Provide the (X, Y) coordinate of the cell's center where the given text is located.  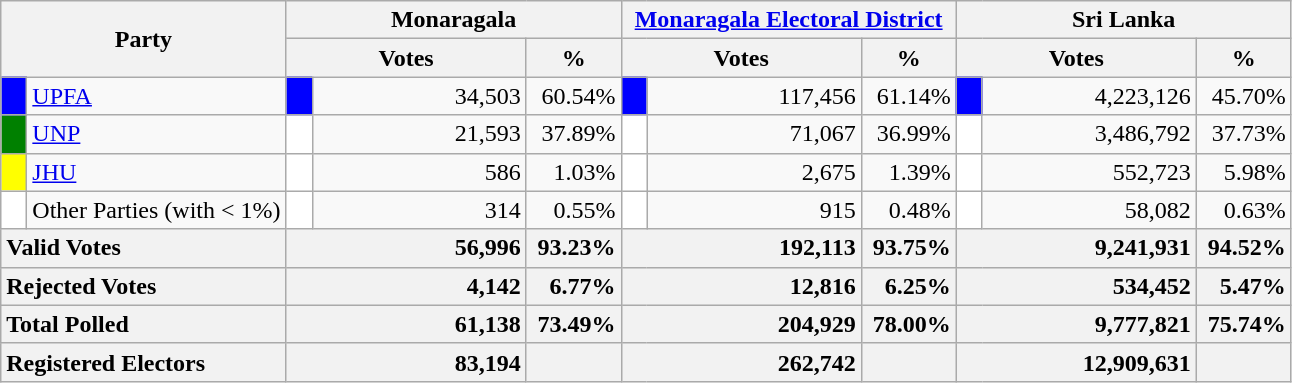
Party (144, 39)
0.63% (1244, 210)
Monaragala (454, 20)
4,142 (406, 286)
12,909,631 (1076, 362)
4,223,126 (1089, 96)
36.99% (908, 134)
1.39% (908, 172)
94.52% (1244, 248)
0.48% (908, 210)
75.74% (1244, 324)
61,138 (406, 324)
Valid Votes (144, 248)
UNP (156, 134)
73.49% (574, 324)
534,452 (1076, 286)
71,067 (754, 134)
61.14% (908, 96)
117,456 (754, 96)
58,082 (1089, 210)
5.98% (1244, 172)
60.54% (574, 96)
78.00% (908, 324)
JHU (156, 172)
6.77% (574, 286)
37.89% (574, 134)
Total Polled (144, 324)
93.23% (574, 248)
2,675 (754, 172)
Sri Lanka (1124, 20)
9,777,821 (1076, 324)
6.25% (908, 286)
37.73% (1244, 134)
21,593 (419, 134)
0.55% (574, 210)
Rejected Votes (144, 286)
9,241,931 (1076, 248)
3,486,792 (1089, 134)
12,816 (741, 286)
Monaragala Electoral District (788, 20)
34,503 (419, 96)
Other Parties (with < 1%) (156, 210)
56,996 (406, 248)
314 (419, 210)
552,723 (1089, 172)
5.47% (1244, 286)
192,113 (741, 248)
586 (419, 172)
Registered Electors (144, 362)
915 (754, 210)
1.03% (574, 172)
262,742 (741, 362)
UPFA (156, 96)
93.75% (908, 248)
204,929 (741, 324)
83,194 (406, 362)
45.70% (1244, 96)
